Output the (X, Y) coordinate of the center of the cell containing the given text.  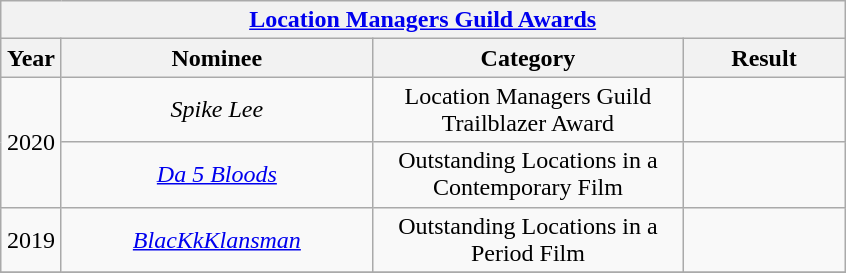
Location Managers Guild Awards (423, 20)
Year (32, 58)
2019 (32, 240)
Result (764, 58)
Nominee (216, 58)
Location Managers Guild Trailblazer Award (528, 110)
Outstanding Locations in a Period Film (528, 240)
BlacKkKlansman (216, 240)
Outstanding Locations in a Contemporary Film (528, 174)
2020 (32, 142)
Category (528, 58)
Da 5 Bloods (216, 174)
Spike Lee (216, 110)
